Locate the cell with the specified text and output its [X, Y] center coordinate. 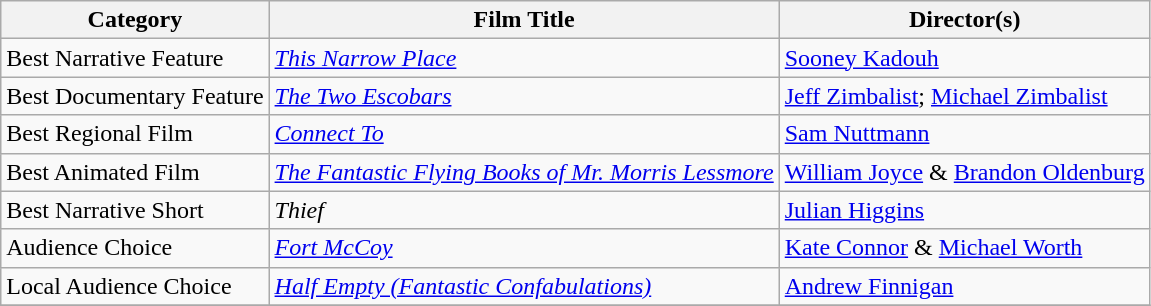
William Joyce & Brandon Oldenburg [964, 172]
Audience Choice [135, 248]
Best Narrative Short [135, 210]
Thief [524, 210]
Sam Nuttmann [964, 134]
Best Narrative Feature [135, 58]
Director(s) [964, 20]
The Two Escobars [524, 96]
Kate Connor & Michael Worth [964, 248]
Best Animated Film [135, 172]
Film Title [524, 20]
Fort McCoy [524, 248]
Andrew Finnigan [964, 286]
Half Empty (Fantastic Confabulations) [524, 286]
This Narrow Place [524, 58]
Best Regional Film [135, 134]
Sooney Kadouh [964, 58]
Best Documentary Feature [135, 96]
Jeff Zimbalist; Michael Zimbalist [964, 96]
Julian Higgins [964, 210]
Local Audience Choice [135, 286]
Category [135, 20]
The Fantastic Flying Books of Mr. Morris Lessmore [524, 172]
Connect To [524, 134]
